Determine the [x, y] coordinate at the center of the cell enclosing the given text.  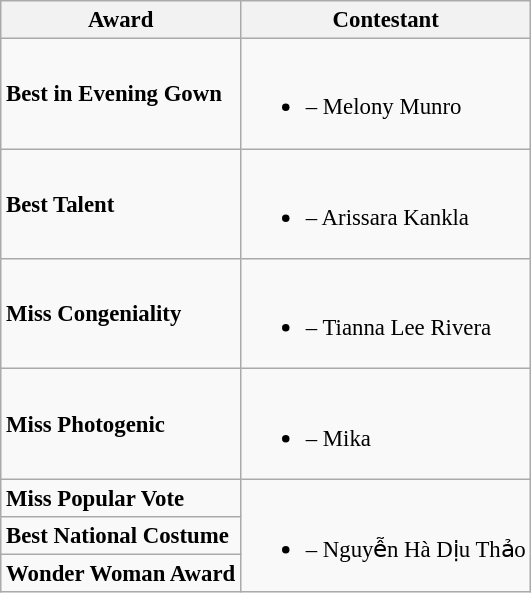
– Nguyễn Hà Dịu Thảo [385, 536]
– Tianna Lee Rivera [385, 314]
Best Talent [121, 204]
Best National Costume [121, 536]
Wonder Woman Award [121, 573]
Award [121, 20]
– Mika [385, 424]
Miss Photogenic [121, 424]
– Melony Munro [385, 94]
Contestant [385, 20]
Miss Popular Vote [121, 498]
Miss Congeniality [121, 314]
Best in Evening Gown [121, 94]
– Arissara Kankla [385, 204]
